Find where the given text appears and provide that cell's center as [X, Y] coordinate. 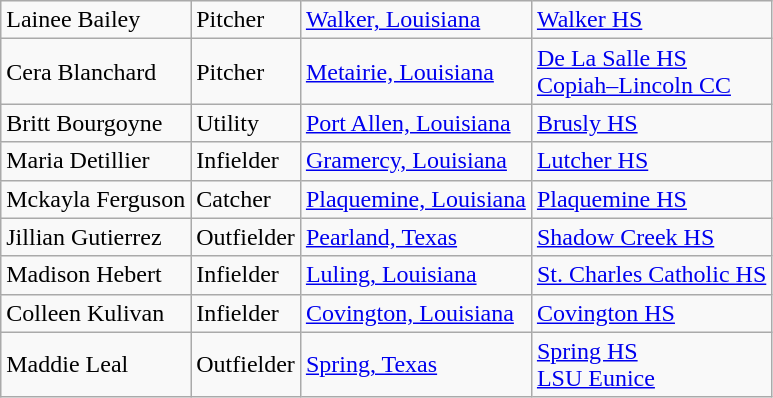
Madison Hebert [96, 275]
Pearland, Texas [416, 237]
Spring HSLSU Eunice [651, 364]
Jillian Gutierrez [96, 237]
Brusly HS [651, 123]
Maddie Leal [96, 364]
Cera Blanchard [96, 72]
Catcher [246, 199]
Lutcher HS [651, 161]
Spring, Texas [416, 364]
Luling, Louisiana [416, 275]
Gramercy, Louisiana [416, 161]
Metairie, Louisiana [416, 72]
Plaquemine, Louisiana [416, 199]
Colleen Kulivan [96, 313]
Mckayla Ferguson [96, 199]
Lainee Bailey [96, 20]
Covington, Louisiana [416, 313]
Utility [246, 123]
Walker HS [651, 20]
Walker, Louisiana [416, 20]
Covington HS [651, 313]
De La Salle HSCopiah–Lincoln CC [651, 72]
St. Charles Catholic HS [651, 275]
Britt Bourgoyne [96, 123]
Plaquemine HS [651, 199]
Port Allen, Louisiana [416, 123]
Maria Detillier [96, 161]
Shadow Creek HS [651, 237]
